Locate the cell with the specified text and output its [x, y] center coordinate. 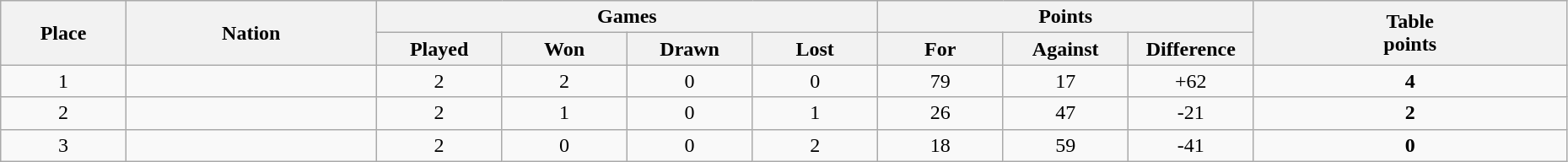
17 [1066, 81]
3 [64, 145]
-41 [1191, 145]
Against [1066, 49]
4 [1410, 81]
47 [1066, 113]
79 [940, 81]
Played [439, 49]
18 [940, 145]
Tablepoints [1410, 33]
+62 [1191, 81]
Points [1065, 17]
Lost [815, 49]
Nation [251, 33]
Place [64, 33]
Drawn [690, 49]
For [940, 49]
59 [1066, 145]
26 [940, 113]
Difference [1191, 49]
Won [565, 49]
-21 [1191, 113]
Games [627, 17]
